Return the [X, Y] coordinate for the center point of the cell that contains the specified text.  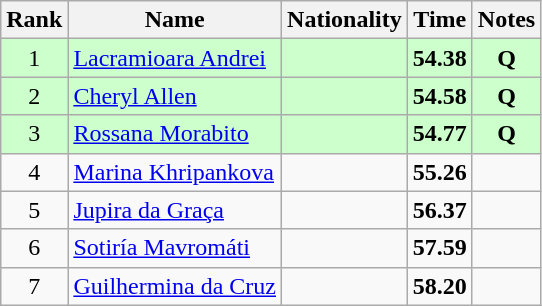
6 [34, 248]
54.77 [440, 134]
57.59 [440, 248]
58.20 [440, 286]
2 [34, 96]
5 [34, 210]
Notes [506, 20]
Jupira da Graça [175, 210]
7 [34, 286]
Lacramioara Andrei [175, 58]
Marina Khripankova [175, 172]
Rank [34, 20]
Guilhermina da Cruz [175, 286]
Sotiría Mavromáti [175, 248]
54.38 [440, 58]
Name [175, 20]
Cheryl Allen [175, 96]
Nationality [345, 20]
3 [34, 134]
56.37 [440, 210]
1 [34, 58]
54.58 [440, 96]
4 [34, 172]
55.26 [440, 172]
Time [440, 20]
Rossana Morabito [175, 134]
